Identify which cell holds the provided text, then report its [X, Y] central coordinate. 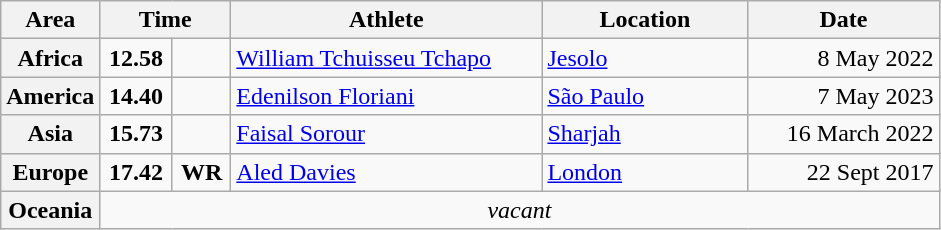
Asia [50, 134]
Jesolo [645, 58]
Date [844, 20]
Area [50, 20]
7 May 2023 [844, 96]
William Tchuisseu Tchapo [386, 58]
Time [166, 20]
Athlete [386, 20]
17.42 [136, 172]
Aled Davies [386, 172]
Oceania [50, 210]
vacant [520, 210]
8 May 2022 [844, 58]
Faisal Sorour [386, 134]
16 March 2022 [844, 134]
12.58 [136, 58]
14.40 [136, 96]
Europe [50, 172]
Sharjah [645, 134]
Location [645, 20]
WR [201, 172]
America [50, 96]
Edenilson Floriani [386, 96]
15.73 [136, 134]
London [645, 172]
Africa [50, 58]
São Paulo [645, 96]
22 Sept 2017 [844, 172]
